Return [X, Y] of the center of cell containing provided text 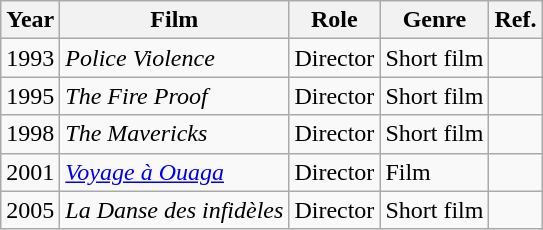
2001 [30, 172]
Voyage à Ouaga [174, 172]
Year [30, 20]
Role [334, 20]
Police Violence [174, 58]
1993 [30, 58]
La Danse des infidèles [174, 210]
The Fire Proof [174, 96]
1998 [30, 134]
2005 [30, 210]
Ref. [516, 20]
Genre [434, 20]
The Mavericks [174, 134]
1995 [30, 96]
